Pinpoint the cell where the given text exists, returning its (X, Y) midpoint coordinate. 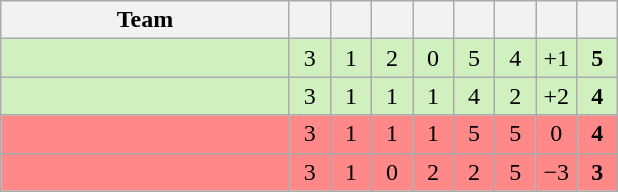
−3 (556, 172)
Team (146, 20)
+1 (556, 58)
+2 (556, 96)
